Output the (X, Y) coordinate of the center of the cell containing the given text.  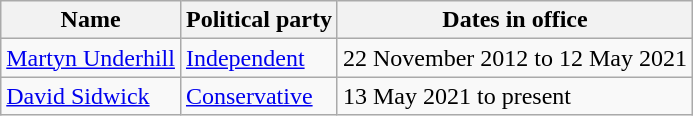
22 November 2012 to 12 May 2021 (514, 58)
David Sidwick (91, 96)
Name (91, 20)
13 May 2021 to present (514, 96)
Martyn Underhill (91, 58)
Conservative (258, 96)
Political party (258, 20)
Independent (258, 58)
Dates in office (514, 20)
